Capture the cell that displays the provided text and extract its [X, Y] central coordinate. 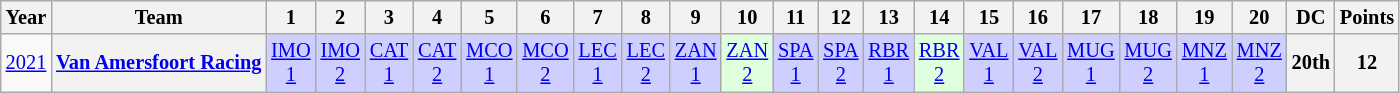
MNZ2 [1260, 63]
19 [1204, 17]
MNZ1 [1204, 63]
20 [1260, 17]
ZAN1 [696, 63]
18 [1148, 17]
LEC1 [598, 63]
MCO2 [545, 63]
RBR2 [939, 63]
SPA1 [796, 63]
Van Amersfoort Racing [158, 63]
RBR1 [888, 63]
Points [1367, 17]
2 [340, 17]
6 [545, 17]
VAL1 [988, 63]
10 [747, 17]
5 [489, 17]
DC [1311, 17]
4 [437, 17]
15 [988, 17]
SPA2 [840, 63]
13 [888, 17]
ZAN2 [747, 63]
Year [26, 17]
IMO2 [340, 63]
Team [158, 17]
14 [939, 17]
CAT2 [437, 63]
2021 [26, 63]
16 [1038, 17]
8 [646, 17]
1 [290, 17]
20th [1311, 63]
IMO1 [290, 63]
9 [696, 17]
LEC2 [646, 63]
MUG1 [1090, 63]
CAT1 [389, 63]
VAL2 [1038, 63]
7 [598, 17]
MUG2 [1148, 63]
3 [389, 17]
11 [796, 17]
17 [1090, 17]
MCO1 [489, 63]
